Find where the given text appears and provide that cell's center as [X, Y] coordinate. 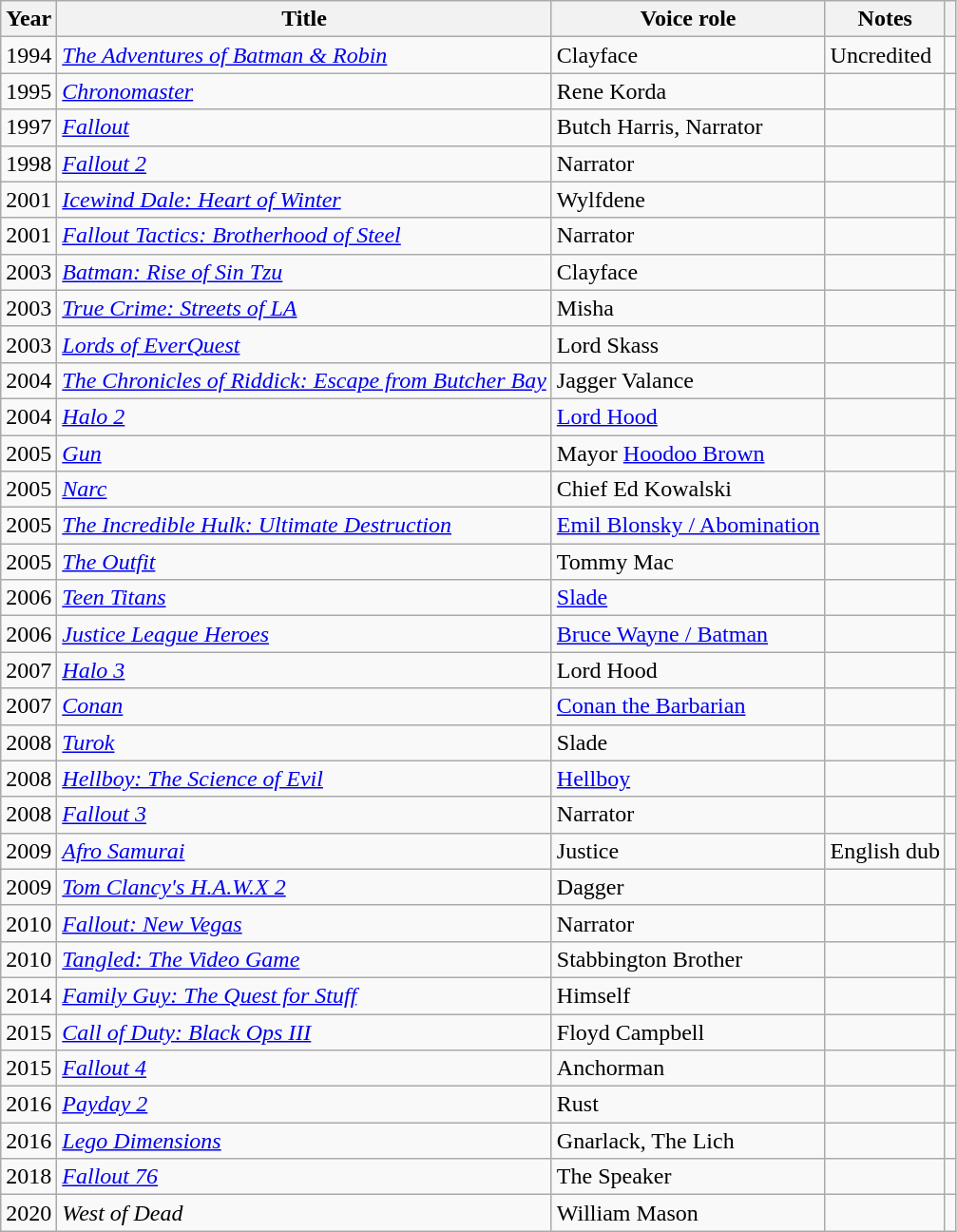
Voice role [688, 19]
Tom Clancy's H.A.W.X 2 [304, 887]
Conan [304, 706]
Payday 2 [304, 1105]
True Crime: Streets of LA [304, 308]
English dub [885, 851]
1998 [29, 164]
Notes [885, 19]
Batman: Rise of Sin Tzu [304, 272]
Gun [304, 453]
Butch Harris, Narrator [688, 127]
Teen Titans [304, 598]
Fallout 76 [304, 1177]
1994 [29, 55]
Year [29, 19]
The Adventures of Batman & Robin [304, 55]
Misha [688, 308]
Floyd Campbell [688, 1031]
Wylfdene [688, 200]
Hellboy [688, 779]
1995 [29, 91]
Narc [304, 490]
Fallout: New Vegas [304, 923]
Gnarlack, The Lich [688, 1141]
Rust [688, 1105]
Jagger Valance [688, 380]
Fallout Tactics: Brotherhood of Steel [304, 236]
Justice League Heroes [304, 634]
Tangled: The Video Game [304, 959]
Stabbington Brother [688, 959]
Lego Dimensions [304, 1141]
2018 [29, 1177]
2014 [29, 995]
Fallout 2 [304, 164]
The Incredible Hulk: Ultimate Destruction [304, 526]
Rene Korda [688, 91]
Turok [304, 742]
Dagger [688, 887]
Chronomaster [304, 91]
William Mason [688, 1213]
Mayor Hoodoo Brown [688, 453]
The Chronicles of Riddick: Escape from Butcher Bay [304, 380]
Chief Ed Kowalski [688, 490]
Bruce Wayne / Batman [688, 634]
Himself [688, 995]
Family Guy: The Quest for Stuff [304, 995]
Conan the Barbarian [688, 706]
1997 [29, 127]
Lord Skass [688, 344]
Fallout 3 [304, 815]
The Outfit [304, 562]
Fallout 4 [304, 1068]
Hellboy: The Science of Evil [304, 779]
2020 [29, 1213]
Afro Samurai [304, 851]
Anchorman [688, 1068]
Emil Blonsky / Abomination [688, 526]
West of Dead [304, 1213]
Uncredited [885, 55]
The Speaker [688, 1177]
Fallout [304, 127]
Lords of EverQuest [304, 344]
Halo 2 [304, 416]
Halo 3 [304, 670]
Icewind Dale: Heart of Winter [304, 200]
Title [304, 19]
Justice [688, 851]
Call of Duty: Black Ops III [304, 1031]
Tommy Mac [688, 562]
